Extract the [x, y] coordinate from the center of the cell holding the provided text.  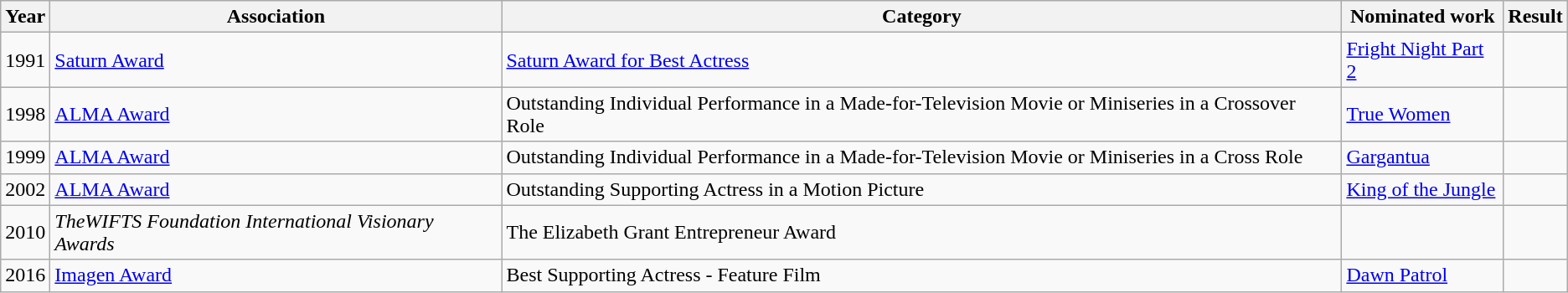
1999 [25, 157]
Fright Night Part 2 [1422, 60]
Outstanding Supporting Actress in a Motion Picture [921, 189]
Saturn Award for Best Actress [921, 60]
TheWIFTS Foundation International Visionary Awards [276, 233]
Best Supporting Actress - Feature Film [921, 275]
2016 [25, 275]
Dawn Patrol [1422, 275]
Saturn Award [276, 60]
Year [25, 17]
Category [921, 17]
1998 [25, 114]
2010 [25, 233]
The Elizabeth Grant Entrepreneur Award [921, 233]
Imagen Award [276, 275]
Gargantua [1422, 157]
True Women [1422, 114]
2002 [25, 189]
Outstanding Individual Performance in a Made-for-Television Movie or Miniseries in a Cross Role [921, 157]
Association [276, 17]
Outstanding Individual Performance in a Made-for-Television Movie or Miniseries in a Crossover Role [921, 114]
Result [1535, 17]
King of the Jungle [1422, 189]
1991 [25, 60]
Nominated work [1422, 17]
